Provide the (x, y) coordinate of the cell's center where the given text is located.  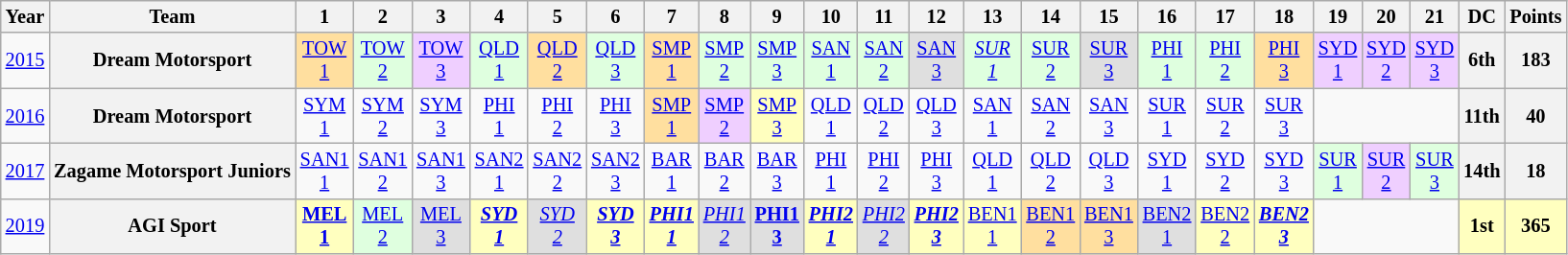
MEL1 (324, 226)
6 (616, 16)
1 (324, 16)
14th (1482, 171)
BEN12 (1050, 226)
365 (1535, 226)
SAN11 (324, 171)
14 (1050, 16)
4 (499, 16)
Zagame Motorsport Juniors (173, 171)
SAN12 (382, 171)
BEN22 (1224, 226)
7 (672, 16)
13 (992, 16)
AGI Sport (173, 226)
PHI23 (937, 226)
20 (1386, 16)
BAR1 (672, 171)
BEN21 (1167, 226)
2 (382, 16)
SAN23 (616, 171)
21 (1435, 16)
TOW1 (324, 60)
BEN11 (992, 226)
PHI21 (831, 226)
17 (1224, 16)
1st (1482, 226)
2017 (25, 171)
8 (725, 16)
2019 (25, 226)
SYM1 (324, 116)
PHI22 (884, 226)
BEN23 (1284, 226)
SAN13 (441, 171)
5 (557, 16)
TOW3 (441, 60)
12 (937, 16)
DC (1482, 16)
183 (1535, 60)
SAN22 (557, 171)
BAR3 (777, 171)
19 (1338, 16)
SYM3 (441, 116)
MEL2 (382, 226)
2016 (25, 116)
SYM2 (382, 116)
Team (173, 16)
15 (1109, 16)
PHI12 (725, 226)
Points (1535, 16)
11th (1482, 116)
2015 (25, 60)
BAR2 (725, 171)
MEL3 (441, 226)
PHI11 (672, 226)
6th (1482, 60)
PHI13 (777, 226)
16 (1167, 16)
TOW2 (382, 60)
BEN13 (1109, 226)
11 (884, 16)
10 (831, 16)
9 (777, 16)
Year (25, 16)
SAN21 (499, 171)
3 (441, 16)
40 (1535, 116)
